Provide the (X, Y) coordinate of the cell's center where the given text is located.  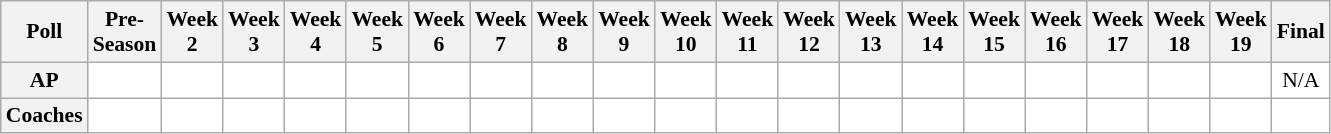
Week4 (316, 32)
Week15 (994, 32)
Week19 (1241, 32)
Poll (44, 32)
Week12 (809, 32)
Week13 (871, 32)
Week18 (1179, 32)
Week2 (192, 32)
N/A (1301, 80)
Week8 (562, 32)
Pre-Season (125, 32)
Final (1301, 32)
Week6 (439, 32)
Week3 (254, 32)
Week7 (501, 32)
Week9 (624, 32)
Week11 (748, 32)
Week14 (933, 32)
Week10 (686, 32)
Week5 (377, 32)
AP (44, 80)
Week17 (1118, 32)
Coaches (44, 116)
Week16 (1056, 32)
